Scan for the cell matching the given text and deliver its (x, y) coordinate at center. 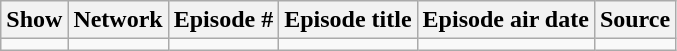
Network (118, 20)
Episode title (348, 20)
Show (34, 20)
Episode air date (506, 20)
Source (634, 20)
Episode # (223, 20)
